Return (X, Y) of the center of cell containing provided text 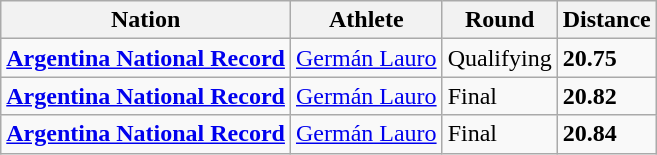
20.84 (606, 134)
Qualifying (500, 58)
20.75 (606, 58)
Athlete (366, 20)
Nation (146, 20)
Distance (606, 20)
20.82 (606, 96)
Round (500, 20)
